Return the [x, y] coordinate for the center point of the cell that contains the specified text.  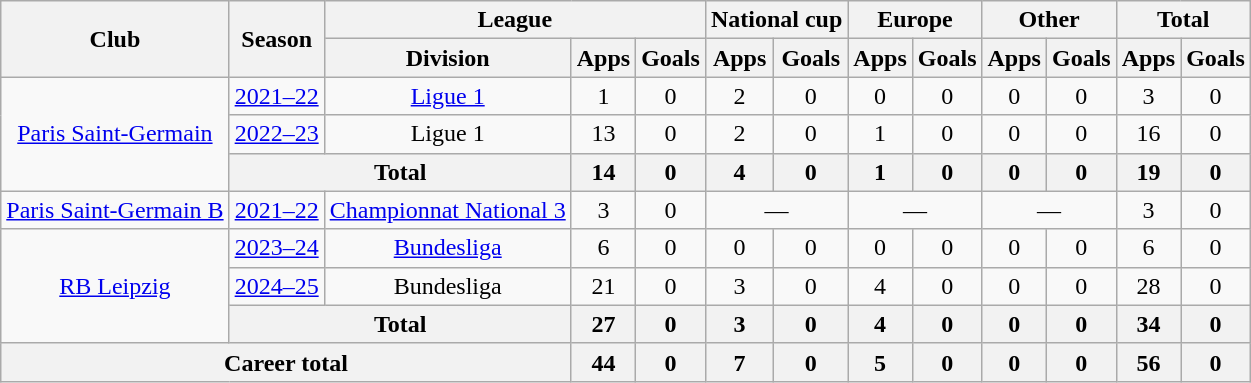
27 [603, 324]
2022–23 [276, 134]
RB Leipzig [115, 286]
7 [739, 362]
Paris Saint-Germain [115, 134]
National cup [776, 20]
13 [603, 134]
Championnat National 3 [448, 210]
League [514, 20]
2023–24 [276, 248]
19 [1148, 172]
Club [115, 39]
Europe [915, 20]
44 [603, 362]
16 [1148, 134]
Career total [286, 362]
Season [276, 39]
21 [603, 286]
Division [448, 58]
Paris Saint-Germain B [115, 210]
14 [603, 172]
5 [880, 362]
2024–25 [276, 286]
56 [1148, 362]
34 [1148, 324]
28 [1148, 286]
Other [1049, 20]
